Pinpoint the cell where the given text exists, returning its [x, y] midpoint coordinate. 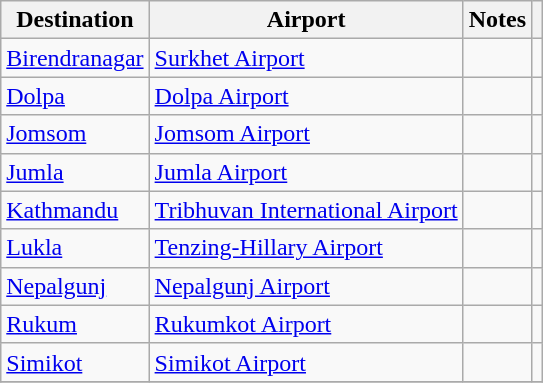
Lukla [75, 248]
Tribhuvan International Airport [306, 210]
Surkhet Airport [306, 58]
Destination [75, 20]
Simikot Airport [306, 362]
Jumla [75, 172]
Dolpa Airport [306, 96]
Rukum [75, 324]
Jomsom Airport [306, 134]
Nepalgunj [75, 286]
Simikot [75, 362]
Nepalgunj Airport [306, 286]
Jumla Airport [306, 172]
Airport [306, 20]
Jomsom [75, 134]
Dolpa [75, 96]
Notes [497, 20]
Tenzing-Hillary Airport [306, 248]
Rukumkot Airport [306, 324]
Birendranagar [75, 58]
Kathmandu [75, 210]
